Locate the cell with the specified text and output its [X, Y] center coordinate. 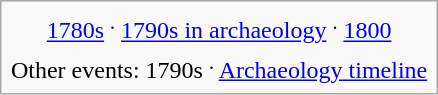
1780s . 1790s in archaeology . 1800 [218, 27]
Other events: 1790s . Archaeology timeline [218, 67]
